Return [X, Y] of the center of cell containing provided text 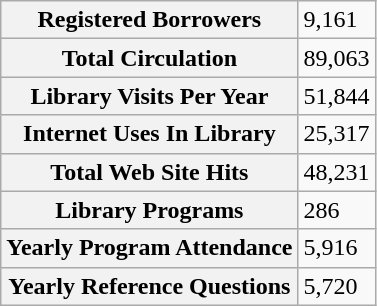
Library Visits Per Year [150, 96]
Internet Uses In Library [150, 134]
5,916 [336, 248]
Library Programs [150, 210]
286 [336, 210]
48,231 [336, 172]
Registered Borrowers [150, 20]
Total Web Site Hits [150, 172]
25,317 [336, 134]
5,720 [336, 286]
Total Circulation [150, 58]
Yearly Program Attendance [150, 248]
9,161 [336, 20]
89,063 [336, 58]
51,844 [336, 96]
Yearly Reference Questions [150, 286]
